Capture the cell that displays the provided text and extract its (x, y) central coordinate. 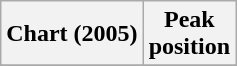
Peakposition (189, 34)
Chart (2005) (72, 34)
